Search for the cell housing the specified text and yield its (x, y) center coordinate. 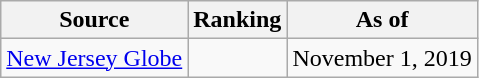
November 1, 2019 (382, 58)
Source (94, 20)
Ranking (238, 20)
New Jersey Globe (94, 58)
As of (382, 20)
